For the text-containing cell, return its midpoint in (X, Y) coordinate format. 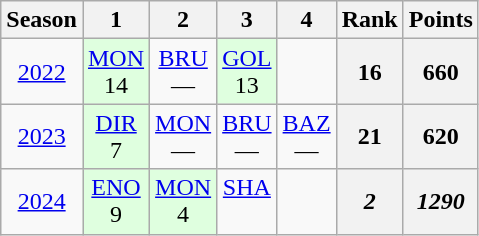
MON— (184, 136)
ENO9 (116, 202)
3 (247, 20)
1 (116, 20)
16 (370, 72)
GOL13 (247, 72)
MON4 (184, 202)
1290 (440, 202)
BAZ— (306, 136)
2024 (42, 202)
21 (370, 136)
660 (440, 72)
2023 (42, 136)
DIR7 (116, 136)
Rank (370, 20)
4 (306, 20)
620 (440, 136)
Season (42, 20)
SHA (247, 202)
MON14 (116, 72)
2022 (42, 72)
Points (440, 20)
